Find where the given text appears and provide that cell's center as (x, y) coordinate. 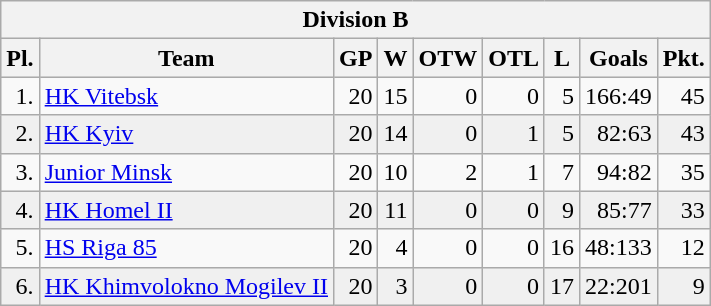
10 (396, 172)
GP (356, 58)
45 (684, 96)
2 (448, 172)
11 (396, 210)
12 (684, 248)
4. (20, 210)
Team (186, 58)
3 (396, 286)
35 (684, 172)
85:77 (619, 210)
Junior Minsk (186, 172)
2. (20, 134)
33 (684, 210)
HK Homel II (186, 210)
43 (684, 134)
6. (20, 286)
4 (396, 248)
L (562, 58)
Pl. (20, 58)
3. (20, 172)
14 (396, 134)
16 (562, 248)
48:133 (619, 248)
1. (20, 96)
17 (562, 286)
Pkt. (684, 58)
HS Riga 85 (186, 248)
OTL (514, 58)
Goals (619, 58)
166:49 (619, 96)
W (396, 58)
Division B (356, 20)
15 (396, 96)
94:82 (619, 172)
HK Kyiv (186, 134)
5. (20, 248)
HK Vitebsk (186, 96)
OTW (448, 58)
82:63 (619, 134)
HK Khimvolokno Mogilev II (186, 286)
22:201 (619, 286)
7 (562, 172)
